Scan for the cell matching the given text and deliver its [X, Y] coordinate at center. 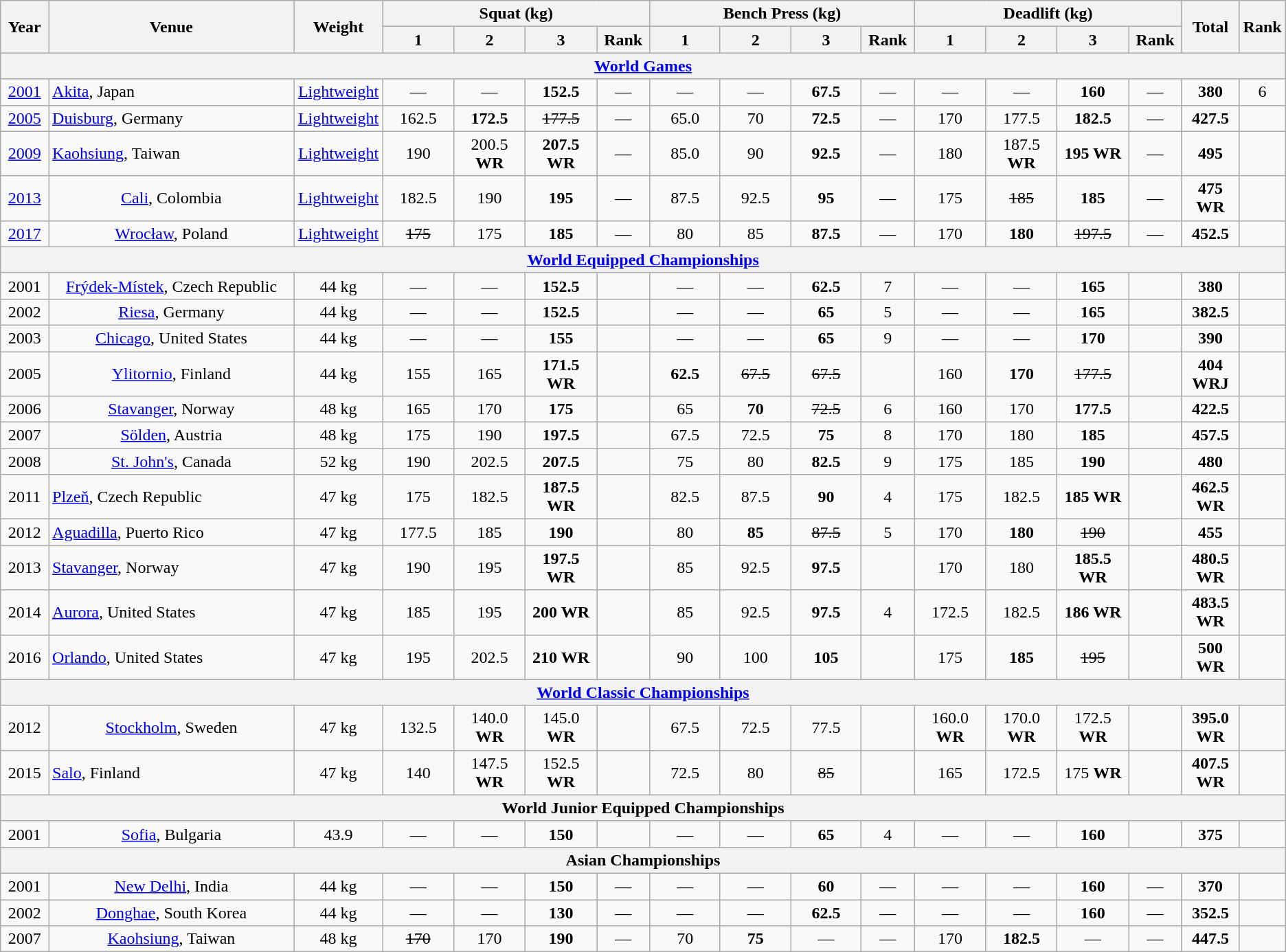
195 WR [1093, 154]
105 [826, 657]
65.0 [686, 118]
2009 [25, 154]
140.0 WR [490, 728]
52 kg [338, 462]
Ylitornio, Finland [172, 374]
60 [826, 886]
100 [756, 657]
St. John's, Canada [172, 462]
Frýdek-Místek, Czech Republic [172, 286]
404WRJ [1210, 374]
2008 [25, 462]
132.5 [418, 728]
175 WR [1093, 772]
Orlando, United States [172, 657]
207.5 WR [561, 154]
500 WR [1210, 657]
370 [1210, 886]
447.5 [1210, 939]
Sölden, Austria [172, 435]
Duisburg, Germany [172, 118]
World Junior Equipped Championships [643, 808]
World Classic Championships [643, 692]
483.5 WR [1210, 613]
207.5 [561, 462]
Akita, Japan [172, 92]
Stockholm, Sweden [172, 728]
480.5 WR [1210, 567]
New Delhi, India [172, 886]
352.5 [1210, 913]
495 [1210, 154]
197.5 WR [561, 567]
2014 [25, 613]
Donghae, South Korea [172, 913]
Year [25, 27]
185.5 WR [1093, 567]
7 [888, 286]
185 WR [1093, 497]
Venue [172, 27]
407.5 WR [1210, 772]
Wrocław, Poland [172, 234]
170.0 WR [1022, 728]
Plzeň, Czech Republic [172, 497]
186 WR [1093, 613]
455 [1210, 532]
Aurora, United States [172, 613]
395.0 WR [1210, 728]
Cali, Colombia [172, 198]
427.5 [1210, 118]
Deadlift (kg) [1048, 14]
World Equipped Championships [643, 260]
147.5 WR [490, 772]
140 [418, 772]
Total [1210, 27]
Riesa, Germany [172, 312]
85.0 [686, 154]
Bench Press (kg) [782, 14]
462.5 WR [1210, 497]
162.5 [418, 118]
2011 [25, 497]
World Games [643, 66]
145.0 WR [561, 728]
210 WR [561, 657]
452.5 [1210, 234]
2006 [25, 409]
2016 [25, 657]
390 [1210, 338]
Weight [338, 27]
200.5 WR [490, 154]
200 WR [561, 613]
2003 [25, 338]
Aguadilla, Puerto Rico [172, 532]
382.5 [1210, 312]
Squat (kg) [517, 14]
480 [1210, 462]
2015 [25, 772]
Chicago, United States [172, 338]
Salo, Finland [172, 772]
152.5 WR [561, 772]
130 [561, 913]
375 [1210, 834]
422.5 [1210, 409]
160.0 WR [950, 728]
77.5 [826, 728]
Asian Championships [643, 860]
171.5 WR [561, 374]
8 [888, 435]
Sofia, Bulgaria [172, 834]
172.5 WR [1093, 728]
457.5 [1210, 435]
475 WR [1210, 198]
2017 [25, 234]
95 [826, 198]
43.9 [338, 834]
